Identify which cell holds the provided text, then report its (X, Y) central coordinate. 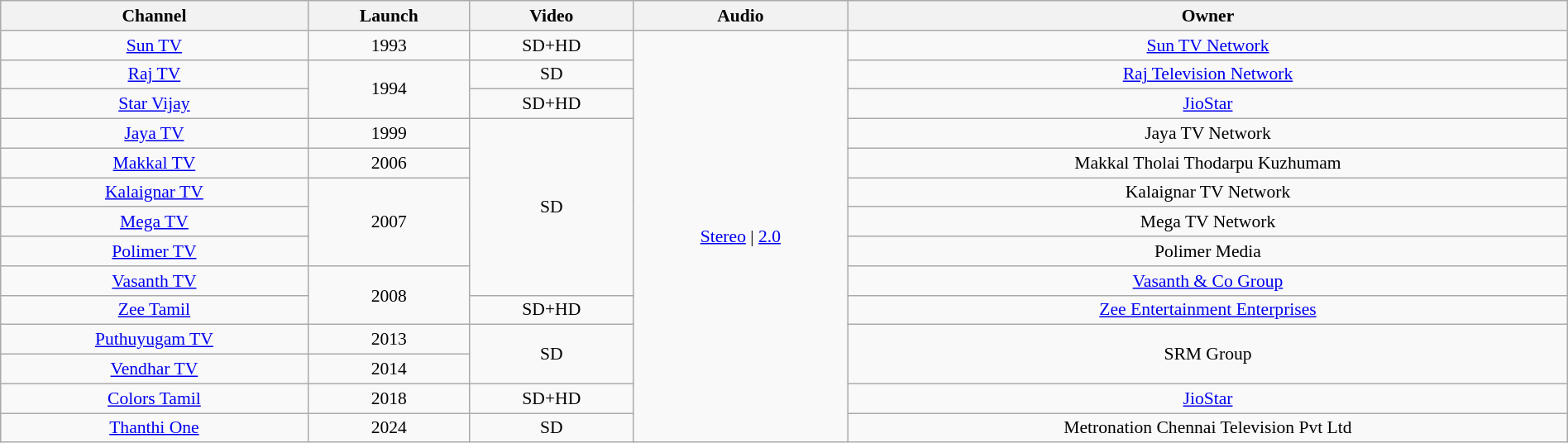
Sun TV Network (1208, 45)
Raj TV (154, 74)
1994 (389, 89)
Channel (154, 16)
Kalaignar TV Network (1208, 193)
Thanthi One (154, 428)
Sun TV (154, 45)
SRM Group (1208, 354)
Zee Tamil (154, 310)
2018 (389, 398)
Makkal TV (154, 163)
2006 (389, 163)
Polimer Media (1208, 251)
1993 (389, 45)
Jaya TV (154, 134)
Vendhar TV (154, 369)
Audio (741, 16)
2024 (389, 428)
Vasanth TV (154, 281)
Metronation Chennai Television Pvt Ltd (1208, 428)
Raj Television Network (1208, 74)
Vasanth & Co Group (1208, 281)
Makkal Tholai Thodarpu Kuzhumam (1208, 163)
1999 (389, 134)
Zee Entertainment Enterprises (1208, 310)
Jaya TV Network (1208, 134)
Kalaignar TV (154, 193)
Mega TV (154, 222)
Star Vijay (154, 104)
Launch (389, 16)
2008 (389, 296)
Puthuyugam TV (154, 340)
2007 (389, 221)
Colors Tamil (154, 398)
Stereo | 2.0 (741, 236)
2013 (389, 340)
Mega TV Network (1208, 222)
2014 (389, 369)
Owner (1208, 16)
Polimer TV (154, 251)
Video (551, 16)
